Determine the [x, y] coordinate at the center of the cell enclosing the given text.  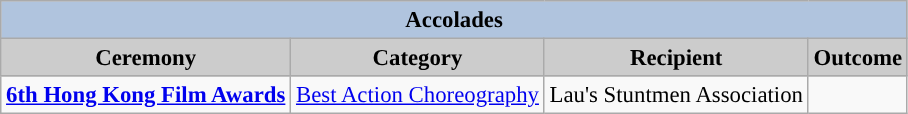
Best Action Choreography [418, 95]
Category [418, 58]
Ceremony [146, 58]
Outcome [858, 58]
Accolades [454, 20]
Recipient [676, 58]
6th Hong Kong Film Awards [146, 95]
Lau's Stuntmen Association [676, 95]
